Return (x, y) of the center of cell containing provided text 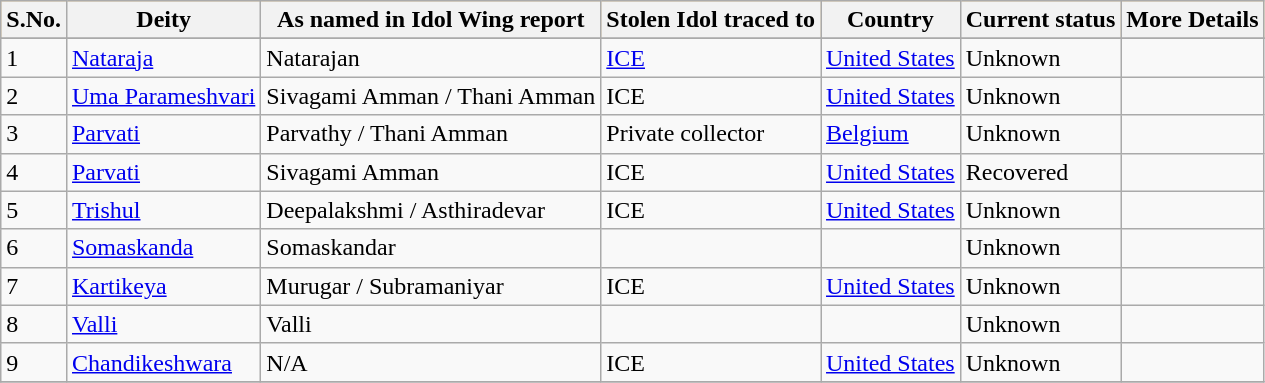
8 (34, 324)
Kartikeya (163, 286)
Belgium (890, 134)
Current status (1040, 20)
Nataraja (163, 58)
5 (34, 210)
7 (34, 286)
Sivagami Amman / Thani Amman (431, 96)
3 (34, 134)
Private collector (711, 134)
Stolen Idol traced to (711, 20)
Somaskandar (431, 248)
Sivagami Amman (431, 172)
Uma Parameshvari (163, 96)
2 (34, 96)
S.No. (34, 20)
Natarajan (431, 58)
More Details (1192, 20)
Trishul (163, 210)
As named in Idol Wing report (431, 20)
4 (34, 172)
Recovered (1040, 172)
Chandikeshwara (163, 362)
Deepalakshmi / Asthiradevar (431, 210)
1 (34, 58)
6 (34, 248)
9 (34, 362)
Country (890, 20)
N/A (431, 362)
Parvathy / Thani Amman (431, 134)
Deity (163, 20)
Somaskanda (163, 248)
Murugar / Subramaniyar (431, 286)
